Determine the [x, y] coordinate at the center of the cell enclosing the given text.  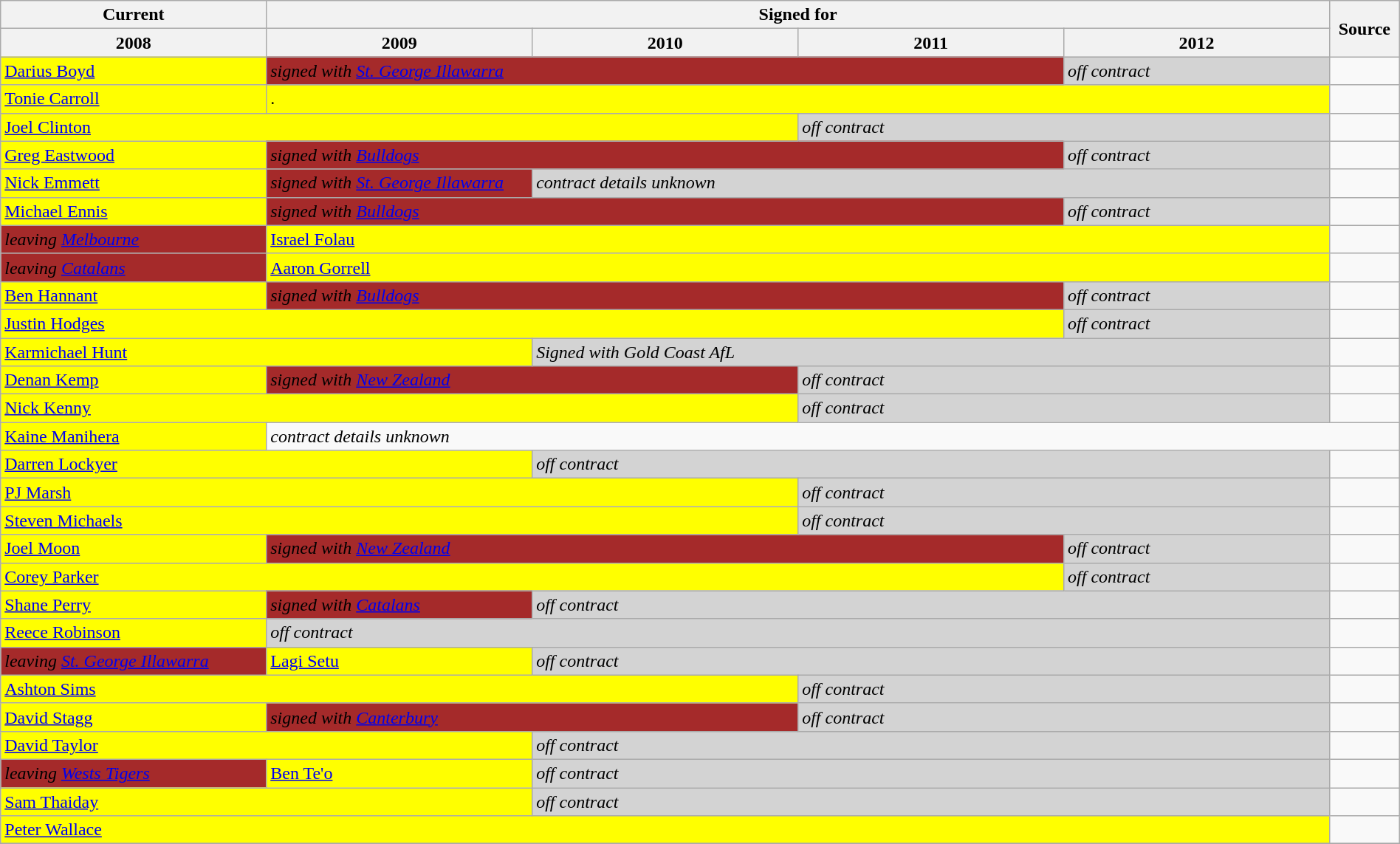
2008 [134, 43]
Sam Thaiday [267, 801]
Karmichael Hunt [267, 352]
. [798, 99]
Kaine Manihera [134, 436]
Ben Hannant [134, 295]
Reece Robinson [134, 633]
Current [134, 15]
Joel Clinton [399, 127]
Corey Parker [532, 577]
2011 [931, 43]
leaving Melbourne [134, 239]
2010 [665, 43]
Greg Eastwood [134, 155]
leaving Catalans [134, 267]
PJ Marsh [399, 493]
Source [1365, 29]
Israel Folau [798, 239]
2009 [399, 43]
Darius Boyd [134, 71]
Michael Ennis [134, 211]
Darren Lockyer [267, 464]
Nick Emmett [134, 183]
Nick Kenny [399, 408]
signed with Canterbury [532, 717]
Signed with Gold Coast AfL [931, 352]
Steven Michaels [399, 521]
Shane Perry [134, 605]
Denan Kemp [134, 380]
leaving St. George Illawarra [134, 661]
Aaron Gorrell [798, 267]
2012 [1197, 43]
Justin Hodges [532, 323]
David Taylor [267, 745]
Lagi Setu [399, 661]
Ben Te'o [399, 773]
signed with Catalans [399, 605]
Ashton Sims [399, 689]
David Stagg [134, 717]
Tonie Carroll [134, 99]
leaving Wests Tigers [134, 773]
Peter Wallace [665, 830]
Joel Moon [134, 549]
Signed for [798, 15]
